Return the (X, Y) coordinate for the center point of the cell that contains the specified text.  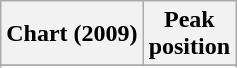
Chart (2009) (72, 34)
Peakposition (189, 34)
